For the text-containing cell, return its midpoint in [x, y] coordinate format. 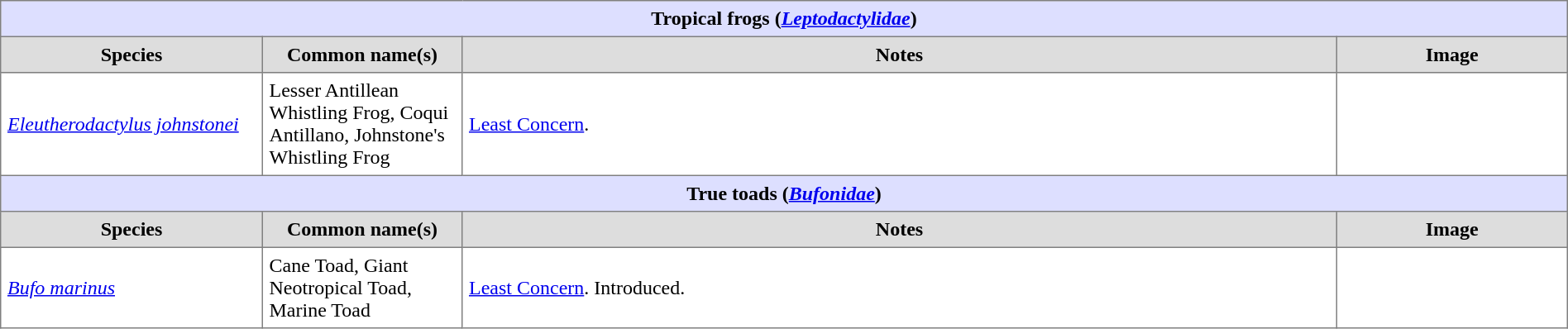
Tropical frogs (Leptodactylidae) [784, 19]
Least Concern. Introduced. [900, 288]
Lesser Antillean Whistling Frog, Coqui Antillano, Johnstone's Whistling Frog [362, 124]
True toads (Bufonidae) [784, 193]
Least Concern. [900, 124]
Eleutherodactylus johnstonei [131, 124]
Bufo marinus [131, 288]
Cane Toad, Giant Neotropical Toad, Marine Toad [362, 288]
